Scan for the cell matching the given text and deliver its (x, y) coordinate at center. 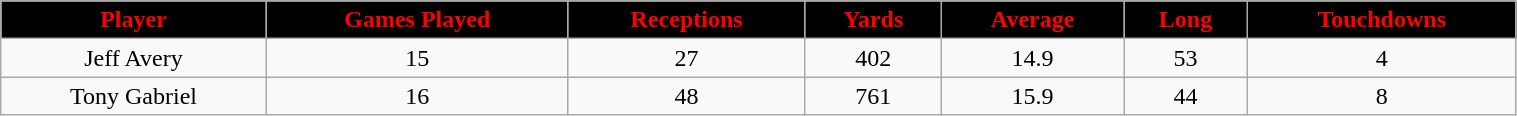
761 (874, 96)
402 (874, 58)
27 (686, 58)
Tony Gabriel (134, 96)
14.9 (1033, 58)
Receptions (686, 20)
16 (417, 96)
4 (1382, 58)
15.9 (1033, 96)
48 (686, 96)
Games Played (417, 20)
Touchdowns (1382, 20)
Jeff Avery (134, 58)
Long (1186, 20)
8 (1382, 96)
53 (1186, 58)
Yards (874, 20)
Average (1033, 20)
15 (417, 58)
Player (134, 20)
44 (1186, 96)
